Extract the (X, Y) coordinate from the center of the cell holding the provided text.  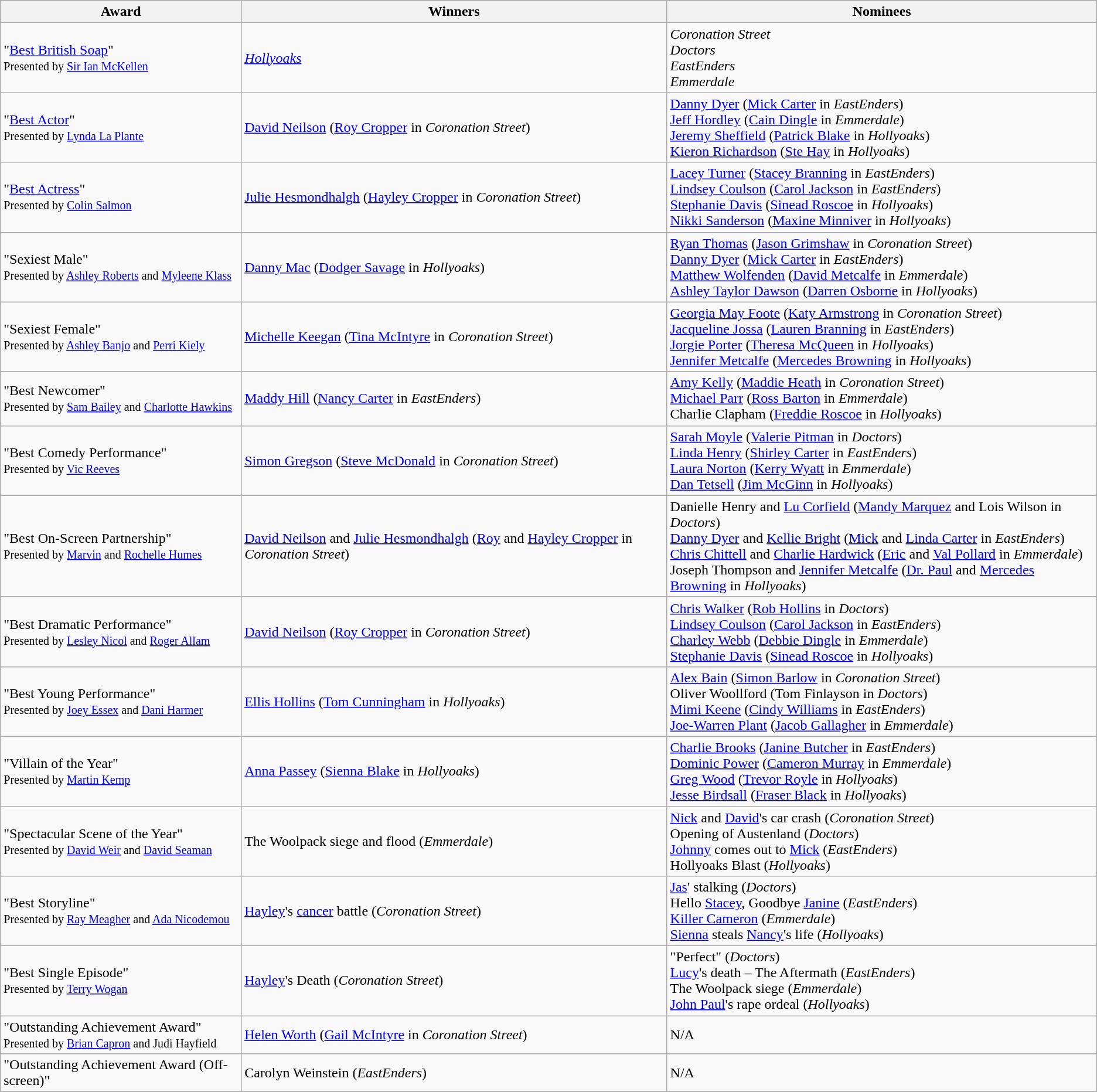
Helen Worth (Gail McIntyre in Coronation Street) (454, 1035)
"Villain of the Year"Presented by Martin Kemp (121, 771)
"Best Actor"Presented by Lynda La Plante (121, 128)
Amy Kelly (Maddie Heath in Coronation Street)Michael Parr (Ross Barton in Emmerdale)Charlie Clapham (Freddie Roscoe in Hollyoaks) (881, 399)
"Best Storyline"Presented by Ray Meagher and Ada Nicodemou (121, 911)
"Outstanding Achievement Award"Presented by Brian Capron and Judi Hayfield (121, 1035)
"Best Actress"Presented by Colin Salmon (121, 197)
"Best Single Episode"Presented by Terry Wogan (121, 981)
Award (121, 12)
Nick and David's car crash (Coronation Street)Opening of Austenland (Doctors)Johnny comes out to Mick (EastEnders)Hollyoaks Blast (Hollyoaks) (881, 842)
"Best Comedy Performance"Presented by Vic Reeves (121, 461)
Simon Gregson (Steve McDonald in Coronation Street) (454, 461)
Hollyoaks (454, 57)
Maddy Hill (Nancy Carter in EastEnders) (454, 399)
Winners (454, 12)
"Best Dramatic Performance"Presented by Lesley Nicol and Roger Allam (121, 632)
"Best Newcomer"Presented by Sam Bailey and Charlotte Hawkins (121, 399)
David Neilson and Julie Hesmondhalgh (Roy and Hayley Cropper in Coronation Street) (454, 546)
Julie Hesmondhalgh (Hayley Cropper in Coronation Street) (454, 197)
"Best Young Performance"Presented by Joey Essex and Dani Harmer (121, 701)
Danny Mac (Dodger Savage in Hollyoaks) (454, 267)
Anna Passey (Sienna Blake in Hollyoaks) (454, 771)
Hayley's cancer battle (Coronation Street) (454, 911)
Jas' stalking (Doctors)Hello Stacey, Goodbye Janine (EastEnders)Killer Cameron (Emmerdale)Sienna steals Nancy's life (Hollyoaks) (881, 911)
Coronation StreetDoctorsEastEndersEmmerdale (881, 57)
"Best On-Screen Partnership"Presented by Marvin and Rochelle Humes (121, 546)
Ellis Hollins (Tom Cunningham in Hollyoaks) (454, 701)
Hayley's Death (Coronation Street) (454, 981)
"Sexiest Male"Presented by Ashley Roberts and Myleene Klass (121, 267)
"Perfect" (Doctors)Lucy's death – The Aftermath (EastEnders)The Woolpack siege (Emmerdale)John Paul's rape ordeal (Hollyoaks) (881, 981)
Carolyn Weinstein (EastEnders) (454, 1073)
Michelle Keegan (Tina McIntyre in Coronation Street) (454, 336)
"Sexiest Female"Presented by Ashley Banjo and Perri Kiely (121, 336)
"Best British Soap"Presented by Sir Ian McKellen (121, 57)
"Spectacular Scene of the Year"Presented by David Weir and David Seaman (121, 842)
"Outstanding Achievement Award (Off-screen)" (121, 1073)
The Woolpack siege and flood (Emmerdale) (454, 842)
Nominees (881, 12)
